Find where the given text appears and provide that cell's center as (X, Y) coordinate. 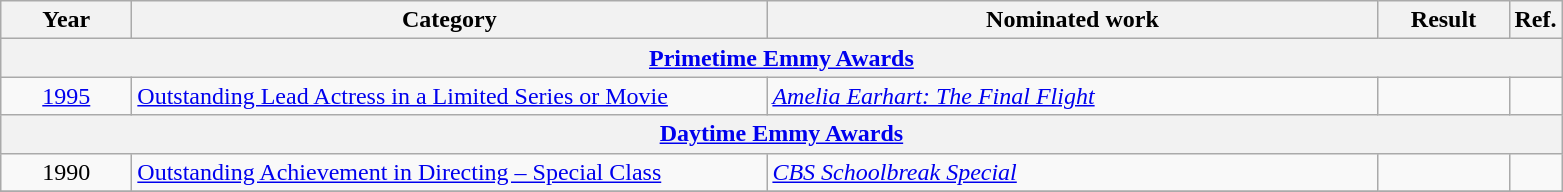
Amelia Earhart: The Final Flight (1072, 96)
Ref. (1536, 20)
Year (66, 20)
Nominated work (1072, 20)
Result (1444, 20)
Primetime Emmy Awards (782, 58)
Outstanding Lead Actress in a Limited Series or Movie (450, 96)
Daytime Emmy Awards (782, 134)
CBS Schoolbreak Special (1072, 172)
1990 (66, 172)
1995 (66, 96)
Outstanding Achievement in Directing – Special Class (450, 172)
Category (450, 20)
